Output the [X, Y] coordinate of the center of the cell containing the given text.  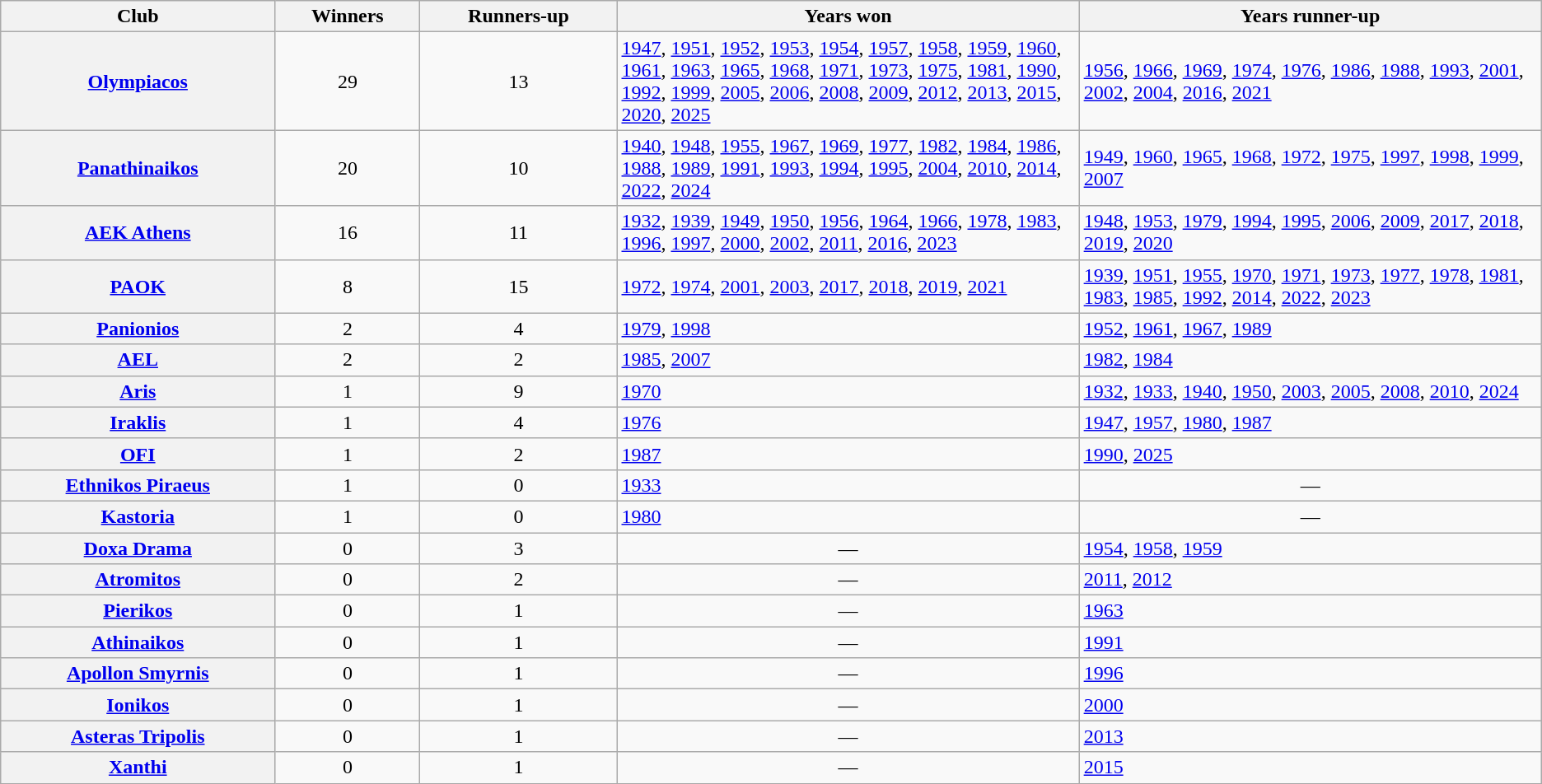
Doxa Drama [138, 548]
1980 [848, 516]
1985, 2007 [848, 360]
Aris [138, 391]
2015 [1310, 768]
29 [348, 81]
1956, 1966, 1969, 1974, 1976, 1986, 1988, 1993, 2001, 2002, 2004, 2016, 2021 [1310, 81]
15 [519, 287]
1987 [848, 454]
2000 [1310, 705]
Runners-up [519, 16]
20 [348, 168]
1939, 1951, 1955, 1970, 1971, 1973, 1977, 1978, 1981, 1983, 1985, 1992, 2014, 2022, 2023 [1310, 287]
Years runner-up [1310, 16]
AEK Athens [138, 232]
Asteras Tripolis [138, 736]
Club [138, 16]
13 [519, 81]
1932, 1939, 1949, 1950, 1956, 1964, 1966, 1978, 1983, 1996, 1997, 2000, 2002, 2011, 2016, 2023 [848, 232]
1948, 1953, 1979, 1994, 1995, 2006, 2009, 2017, 2018, 2019, 2020 [1310, 232]
Panathinaikos [138, 168]
PAOK [138, 287]
1947, 1957, 1980, 1987 [1310, 422]
1963 [1310, 611]
3 [519, 548]
1976 [848, 422]
OFI [138, 454]
1990, 2025 [1310, 454]
Xanthi [138, 768]
Atromitos [138, 580]
Pierikos [138, 611]
Olympiacos [138, 81]
Kastoria [138, 516]
AEL [138, 360]
1996 [1310, 674]
2013 [1310, 736]
1982, 1984 [1310, 360]
16 [348, 232]
1991 [1310, 642]
8 [348, 287]
Ionikos [138, 705]
Ethnikos Piraeus [138, 485]
1979, 1998 [848, 329]
1949, 1960, 1965, 1968, 1972, 1975, 1997, 1998, 1999, 2007 [1310, 168]
1933 [848, 485]
1954, 1958, 1959 [1310, 548]
Winners [348, 16]
1932, 1933, 1940, 1950, 2003, 2005, 2008, 2010, 2024 [1310, 391]
2011, 2012 [1310, 580]
10 [519, 168]
1952, 1961, 1967, 1989 [1310, 329]
Years won [848, 16]
9 [519, 391]
Apollon Smyrnis [138, 674]
Athinaikos [138, 642]
Panionios [138, 329]
11 [519, 232]
1970 [848, 391]
1972, 1974, 2001, 2003, 2017, 2018, 2019, 2021 [848, 287]
1940, 1948, 1955, 1967, 1969, 1977, 1982, 1984, 1986, 1988, 1989, 1991, 1993, 1994, 1995, 2004, 2010, 2014, 2022, 2024 [848, 168]
Iraklis [138, 422]
